Return [x, y] of the center of cell containing provided text 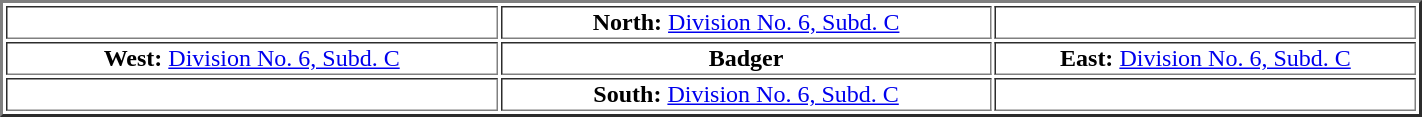
Badger [746, 58]
South: Division No. 6, Subd. C [746, 94]
West: Division No. 6, Subd. C [252, 58]
East: Division No. 6, Subd. C [1206, 58]
North: Division No. 6, Subd. C [746, 22]
